Pinpoint the cell where the given text exists, returning its [x, y] midpoint coordinate. 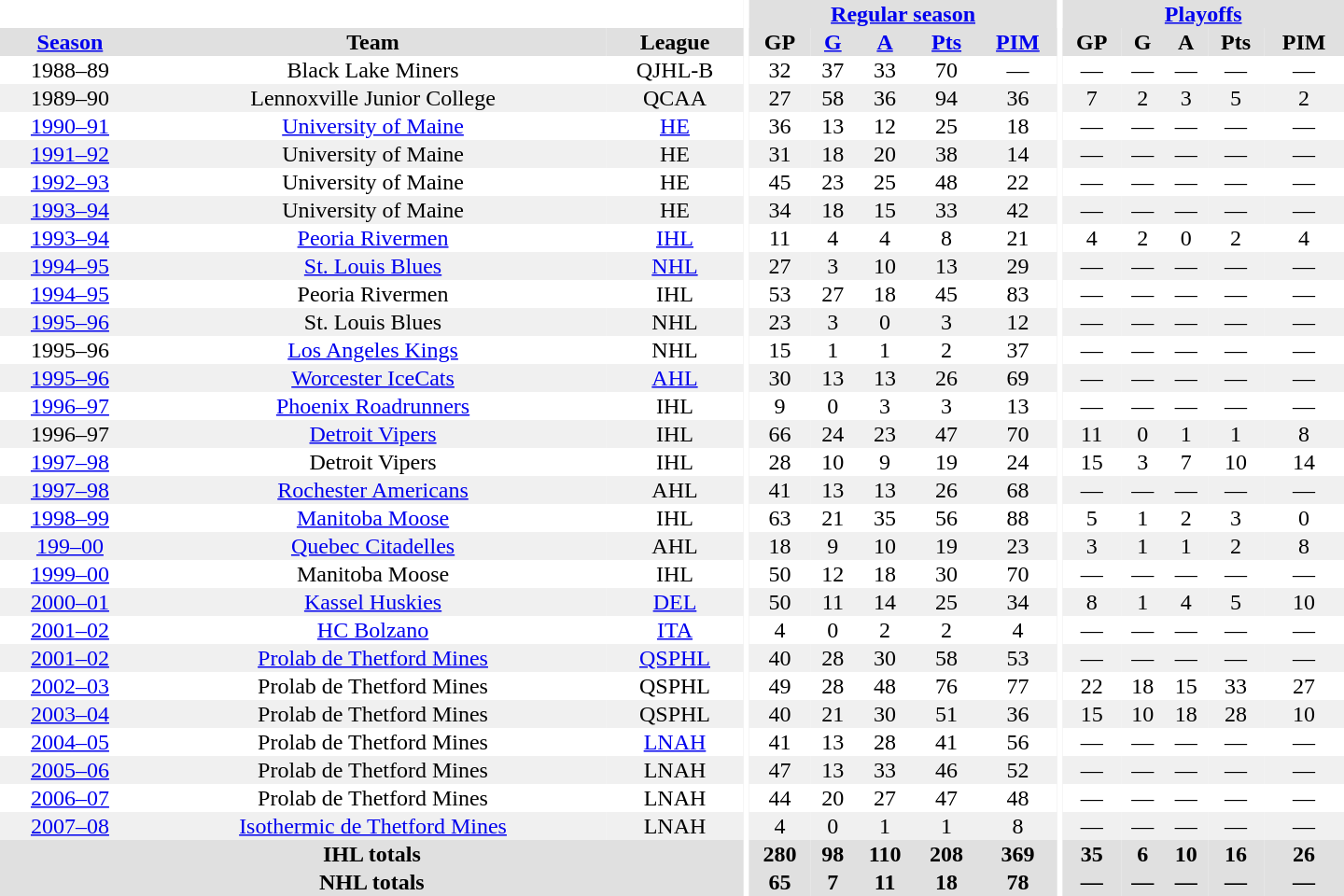
Quebec Citadelles [373, 546]
76 [946, 686]
77 [1018, 686]
NHL totals [371, 882]
Los Angeles Kings [373, 350]
IHL totals [371, 854]
DEL [675, 602]
League [675, 42]
49 [780, 686]
199–00 [70, 546]
Playoffs [1203, 14]
ITA [675, 630]
HC Bolzano [373, 630]
46 [946, 770]
66 [780, 434]
94 [946, 98]
Season [70, 42]
369 [1018, 854]
65 [780, 882]
68 [1018, 490]
2000–01 [70, 602]
280 [780, 854]
2003–04 [70, 714]
38 [946, 154]
Phoenix Roadrunners [373, 406]
Kassel Huskies [373, 602]
208 [946, 854]
63 [780, 518]
2005–06 [70, 770]
31 [780, 154]
2002–03 [70, 686]
1992–93 [70, 182]
1989–90 [70, 98]
6 [1142, 854]
98 [833, 854]
88 [1018, 518]
83 [1018, 294]
69 [1018, 378]
2004–05 [70, 742]
Regular season [903, 14]
1991–92 [70, 154]
1990–91 [70, 126]
42 [1018, 210]
1999–00 [70, 574]
110 [885, 854]
51 [946, 714]
1998–99 [70, 518]
Lennoxville Junior College [373, 98]
32 [780, 70]
Worcester IceCats [373, 378]
29 [1018, 266]
Isothermic de Thetford Mines [373, 826]
QJHL-B [675, 70]
QCAA [675, 98]
2006–07 [70, 798]
52 [1018, 770]
Team [373, 42]
Black Lake Miners [373, 70]
78 [1018, 882]
44 [780, 798]
Rochester Americans [373, 490]
1988–89 [70, 70]
2007–08 [70, 826]
16 [1236, 854]
